Return the (x, y) coordinate for the center point of the cell that contains the specified text.  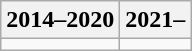
2014–2020 (60, 20)
2021– (156, 20)
